Identify which cell holds the provided text, then report its (x, y) central coordinate. 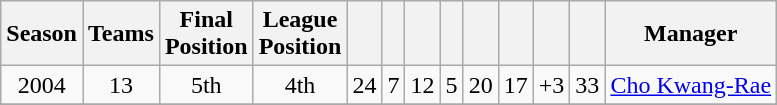
24 (364, 85)
17 (516, 85)
Cho Kwang-Rae (691, 85)
4th (300, 85)
13 (120, 85)
Season (42, 34)
5 (452, 85)
FinalPosition (206, 34)
Manager (691, 34)
20 (480, 85)
33 (588, 85)
LeaguePosition (300, 34)
5th (206, 85)
2004 (42, 85)
7 (394, 85)
12 (422, 85)
+3 (552, 85)
Teams (120, 34)
